Detect which cell encompasses the target text, then output its (x, y) center coordinate. 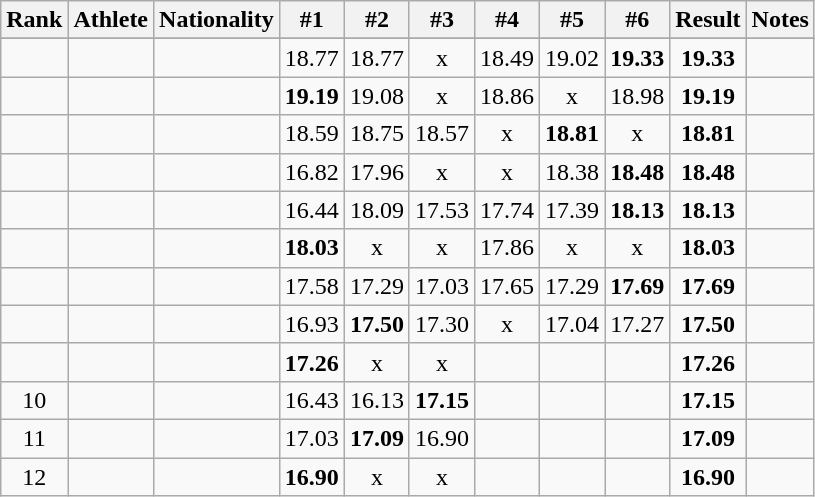
#6 (638, 20)
16.93 (312, 324)
Nationality (217, 20)
17.27 (638, 324)
#1 (312, 20)
19.08 (376, 96)
18.57 (442, 134)
17.58 (312, 286)
16.82 (312, 172)
17.86 (506, 248)
Notes (780, 20)
Rank (34, 20)
17.96 (376, 172)
17.30 (442, 324)
Result (708, 20)
#2 (376, 20)
17.53 (442, 210)
#4 (506, 20)
18.59 (312, 134)
12 (34, 477)
16.13 (376, 400)
18.38 (572, 172)
17.39 (572, 210)
Athlete (111, 20)
18.75 (376, 134)
19.02 (572, 58)
17.74 (506, 210)
#3 (442, 20)
#5 (572, 20)
11 (34, 438)
16.43 (312, 400)
18.09 (376, 210)
18.86 (506, 96)
18.98 (638, 96)
18.49 (506, 58)
17.04 (572, 324)
10 (34, 400)
17.65 (506, 286)
16.44 (312, 210)
